Locate the cell with the specified text and output its [x, y] center coordinate. 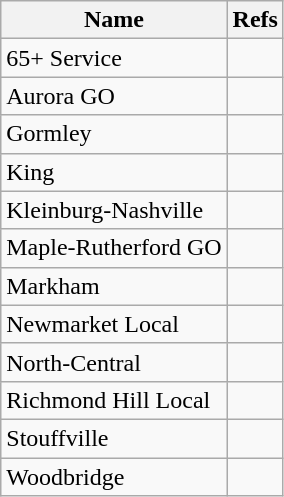
Stouffville [114, 438]
Woodbridge [114, 477]
Refs [255, 20]
Gormley [114, 134]
Markham [114, 286]
Kleinburg-Nashville [114, 210]
King [114, 172]
North-Central [114, 362]
Richmond Hill Local [114, 400]
Name [114, 20]
Newmarket Local [114, 324]
Aurora GO [114, 96]
Maple-Rutherford GO [114, 248]
65+ Service [114, 58]
